Provide the (X, Y) coordinate of the cell's center where the given text is located.  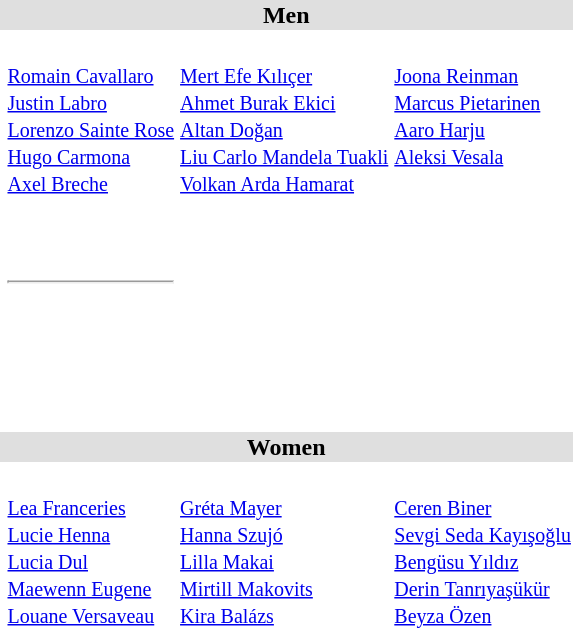
Mert Efe KılıçerAhmet Burak EkiciAltan DoğanLiu Carlo Mandela TuakliVolkan Arda Hamarat (284, 116)
Women (286, 447)
Men (286, 15)
Joona ReinmanMarcus PietarinenAaro HarjuAleksi Vesala (483, 116)
Romain CavallaroJustin LabroLorenzo Sainte RoseHugo CarmonaAxel Breche (91, 116)
